From the cell containing the given text, extract its center point as [X, Y] coordinate. 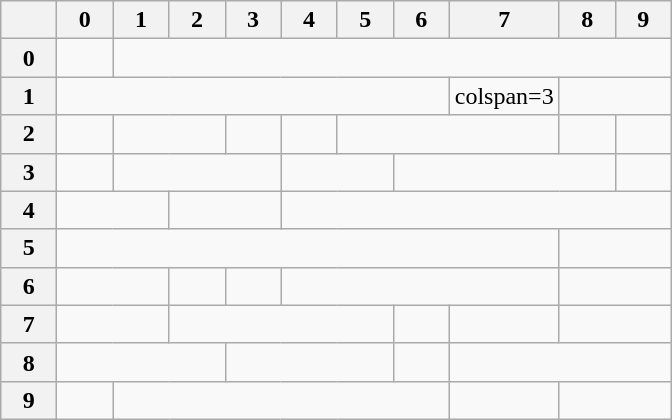
colspan=3 [504, 96]
